Provide the (X, Y) coordinate of the cell's center where the given text is located.  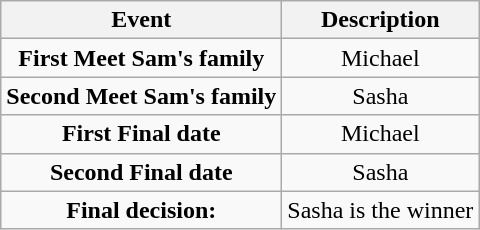
Second Final date (142, 172)
Second Meet Sam's family (142, 96)
Event (142, 20)
Sasha is the winner (380, 210)
Description (380, 20)
First Final date (142, 134)
Final decision: (142, 210)
First Meet Sam's family (142, 58)
